Provide the [x, y] coordinate of the cell's center where the given text is located.  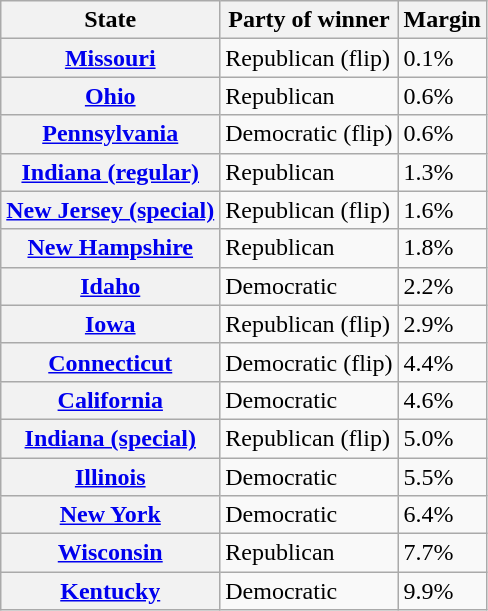
State [110, 20]
7.7% [442, 553]
Indiana (special) [110, 438]
New Hampshire [110, 248]
5.5% [442, 477]
1.8% [442, 248]
1.3% [442, 172]
Wisconsin [110, 553]
Pennsylvania [110, 134]
0.1% [442, 58]
4.6% [442, 400]
New Jersey (special) [110, 210]
6.4% [442, 515]
New York [110, 515]
2.2% [442, 286]
Illinois [110, 477]
9.9% [442, 591]
Kentucky [110, 591]
4.4% [442, 362]
5.0% [442, 438]
Idaho [110, 286]
Margin [442, 20]
1.6% [442, 210]
California [110, 400]
2.9% [442, 324]
Missouri [110, 58]
Party of winner [309, 20]
Ohio [110, 96]
Iowa [110, 324]
Indiana (regular) [110, 172]
Connecticut [110, 362]
